Find where the given text appears and provide that cell's center as (x, y) coordinate. 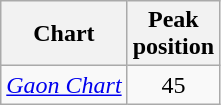
Chart (64, 34)
Gaon Chart (64, 85)
45 (173, 85)
Peakposition (173, 34)
